Provide the [x, y] coordinate of the cell's center where the given text is located.  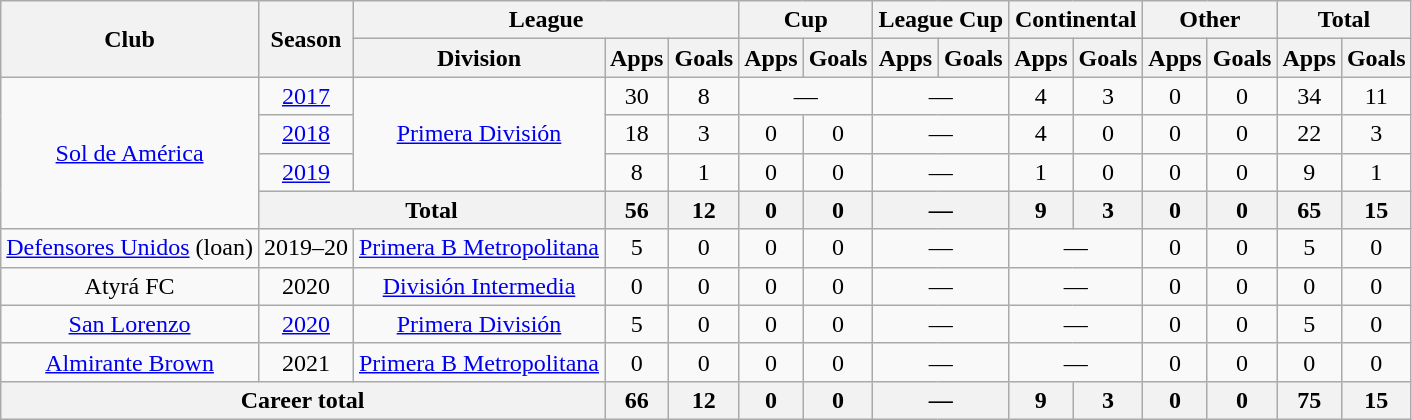
11 [1376, 96]
66 [636, 400]
Defensores Unidos (loan) [130, 248]
Club [130, 39]
Division [478, 58]
Almirante Brown [130, 362]
League Cup [941, 20]
2019–20 [306, 248]
2021 [306, 362]
Continental [1076, 20]
Cup [806, 20]
Career total [303, 400]
Atyrá FC [130, 286]
Season [306, 39]
Other [1210, 20]
18 [636, 134]
75 [1309, 400]
League [546, 20]
Sol de América [130, 153]
65 [1309, 210]
División Intermedia [478, 286]
2017 [306, 96]
2019 [306, 172]
San Lorenzo [130, 324]
22 [1309, 134]
30 [636, 96]
34 [1309, 96]
56 [636, 210]
2018 [306, 134]
